Find where the given text appears and provide that cell's center as (X, Y) coordinate. 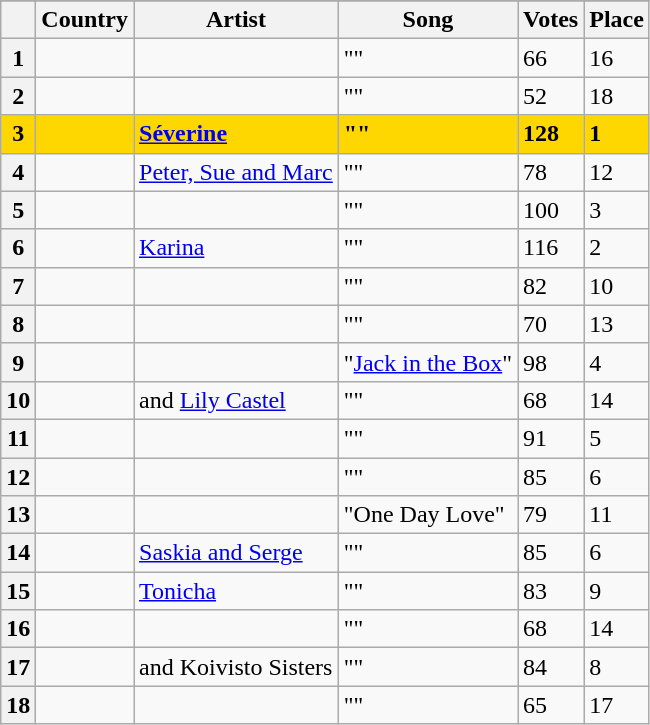
52 (551, 96)
Peter, Sue and Marc (236, 172)
"Jack in the Box" (428, 362)
116 (551, 248)
Séverine (236, 134)
78 (551, 172)
100 (551, 210)
66 (551, 58)
Artist (236, 20)
83 (551, 591)
65 (551, 705)
"One Day Love" (428, 515)
84 (551, 667)
Saskia and Serge (236, 553)
Tonicha (236, 591)
15 (18, 591)
98 (551, 362)
Song (428, 20)
Place (617, 20)
79 (551, 515)
and Koivisto Sisters (236, 667)
7 (18, 286)
Country (85, 20)
91 (551, 438)
128 (551, 134)
Karina (236, 248)
Votes (551, 20)
82 (551, 286)
and Lily Castel (236, 400)
70 (551, 324)
